Return (X, Y) of the center of cell containing provided text 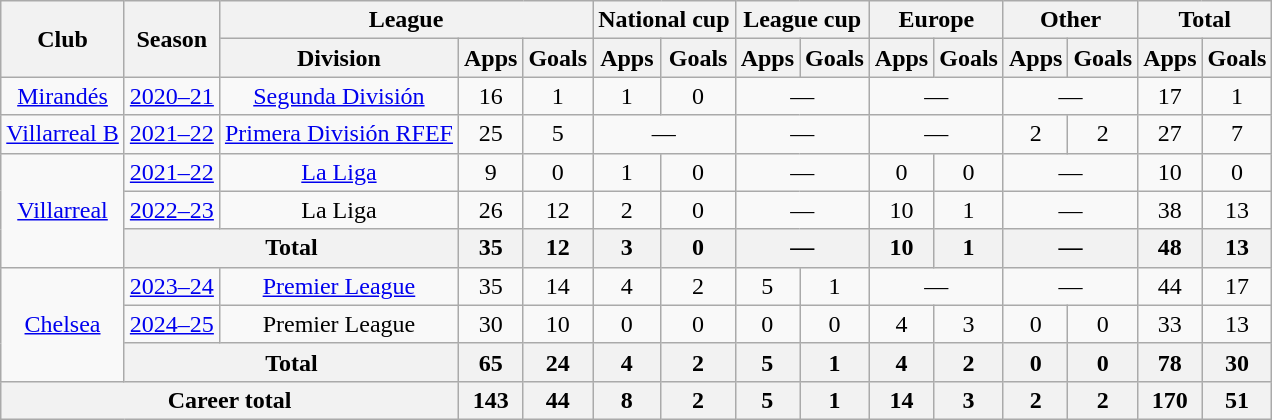
2023–24 (172, 286)
Chelsea (63, 324)
65 (490, 362)
Segunda División (338, 96)
2022–23 (172, 210)
League (406, 20)
Career total (230, 400)
8 (627, 400)
League cup (802, 20)
51 (1237, 400)
24 (558, 362)
9 (490, 172)
143 (490, 400)
16 (490, 96)
33 (1170, 324)
Other (1070, 20)
78 (1170, 362)
2020–21 (172, 96)
38 (1170, 210)
Mirandés (63, 96)
48 (1170, 248)
National cup (664, 20)
Division (338, 58)
7 (1237, 134)
25 (490, 134)
Season (172, 39)
26 (490, 210)
2024–25 (172, 324)
Villarreal (63, 210)
170 (1170, 400)
Europe (936, 20)
Club (63, 39)
Primera División RFEF (338, 134)
Villarreal B (63, 134)
27 (1170, 134)
